Detect which cell encompasses the target text, then output its [x, y] center coordinate. 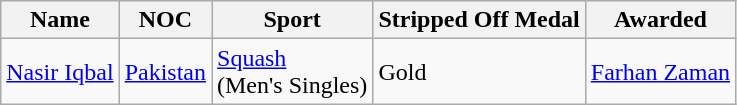
Gold [479, 72]
Sport [292, 20]
Pakistan [165, 72]
Nasir Iqbal [60, 72]
Name [60, 20]
Squash(Men's Singles) [292, 72]
Awarded [660, 20]
NOC [165, 20]
Stripped Off Medal [479, 20]
Farhan Zaman [660, 72]
